For the text-containing cell, return its midpoint in (X, Y) coordinate format. 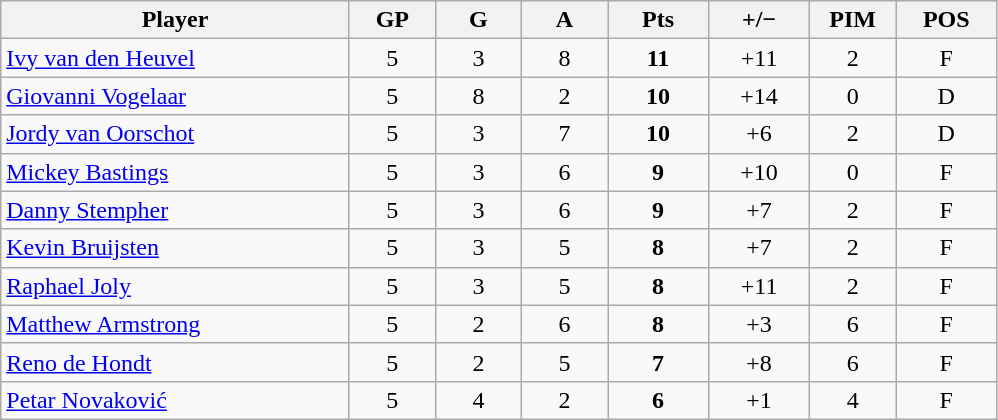
+14 (760, 96)
+10 (760, 172)
A (564, 20)
Ivy van den Heuvel (176, 58)
+6 (760, 134)
11 (658, 58)
GP (392, 20)
Matthew Armstrong (176, 324)
+8 (760, 362)
Jordy van Oorschot (176, 134)
Player (176, 20)
Pts (658, 20)
POS (946, 20)
G (478, 20)
Kevin Bruijsten (176, 248)
Mickey Bastings (176, 172)
+1 (760, 400)
+/− (760, 20)
Reno de Hondt (176, 362)
Giovanni Vogelaar (176, 96)
Petar Novaković (176, 400)
Raphael Joly (176, 286)
Danny Stempher (176, 210)
PIM (853, 20)
+3 (760, 324)
